Pinpoint the cell where the given text exists, returning its (X, Y) midpoint coordinate. 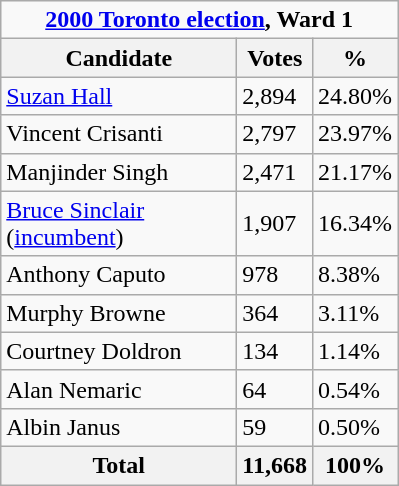
21.17% (356, 172)
0.50% (356, 427)
2,797 (275, 134)
16.34% (356, 224)
24.80% (356, 96)
11,668 (275, 465)
Total (119, 465)
364 (275, 313)
134 (275, 351)
% (356, 58)
2000 Toronto election, Ward 1 (200, 20)
Manjinder Singh (119, 172)
1.14% (356, 351)
Suzan Hall (119, 96)
Anthony Caputo (119, 275)
59 (275, 427)
100% (356, 465)
Candidate (119, 58)
Bruce Sinclair (incumbent) (119, 224)
Courtney Doldron (119, 351)
3.11% (356, 313)
978 (275, 275)
23.97% (356, 134)
Alan Nemaric (119, 389)
Votes (275, 58)
1,907 (275, 224)
64 (275, 389)
Albin Janus (119, 427)
Murphy Browne (119, 313)
8.38% (356, 275)
2,471 (275, 172)
2,894 (275, 96)
Vincent Crisanti (119, 134)
0.54% (356, 389)
